Capture the cell that displays the provided text and extract its [x, y] central coordinate. 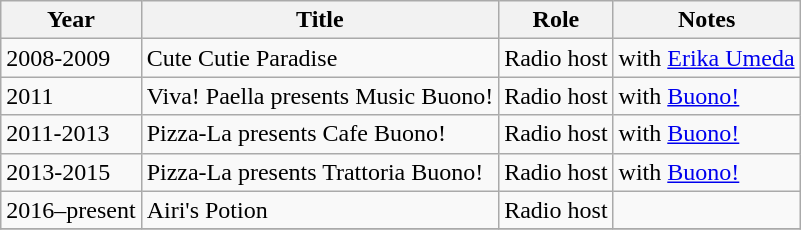
2016–present [71, 210]
Notes [706, 20]
2011 [71, 96]
Airi's Potion [320, 210]
Pizza-La presents Trattoria Buono! [320, 172]
2013-2015 [71, 172]
Cute Cutie Paradise [320, 58]
with Erika Umeda [706, 58]
Year [71, 20]
Role [556, 20]
Title [320, 20]
2011-2013 [71, 134]
Pizza-La presents Cafe Buono! [320, 134]
2008-2009 [71, 58]
Viva! Paella presents Music Buono! [320, 96]
